For the text-containing cell, return its midpoint in [X, Y] coordinate format. 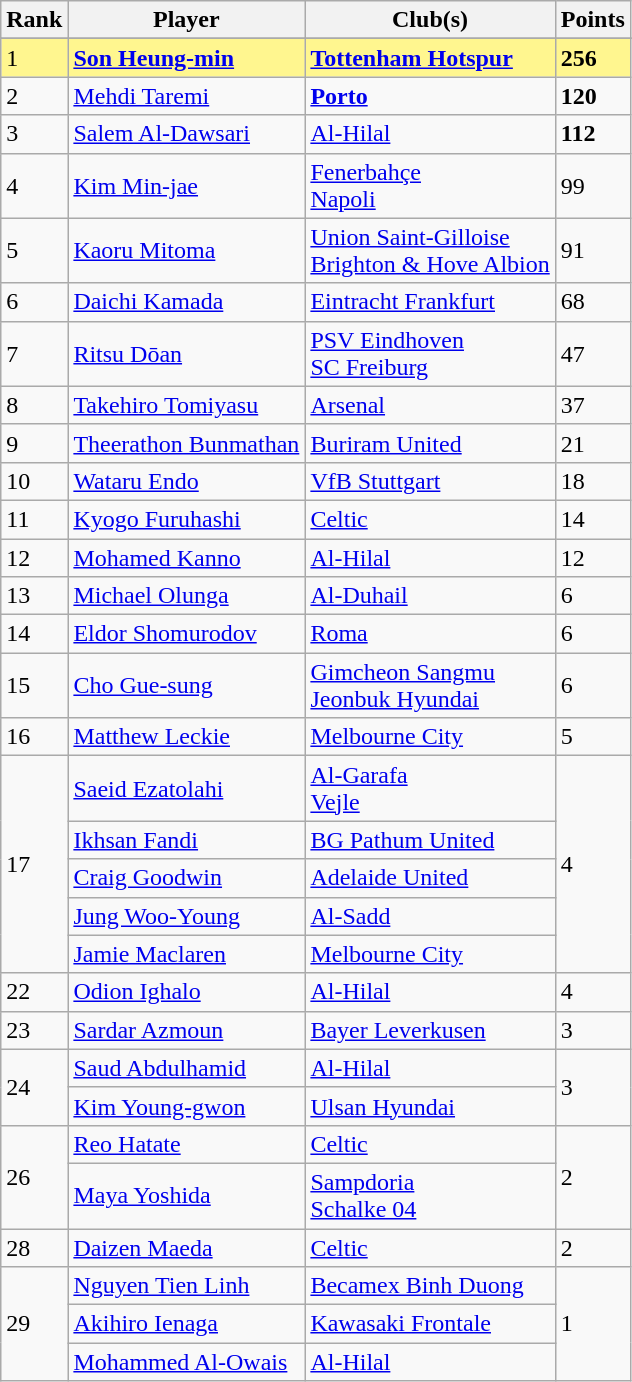
Union Saint-Gilloise Brighton & Hove Albion [430, 250]
Cho Gue-sung [186, 686]
Porto [430, 96]
Player [186, 20]
Michael Olunga [186, 596]
Kawasaki Frontale [430, 1324]
11 [34, 519]
Salem Al-Dawsari [186, 134]
17 [34, 864]
Craig Goodwin [186, 878]
37 [592, 405]
Sampdoria Schalke 04 [430, 1196]
99 [592, 186]
47 [592, 354]
8 [34, 405]
256 [592, 58]
PSV Eindhoven SC Freiburg [430, 354]
120 [592, 96]
Eintracht Frankfurt [430, 302]
Ritsu Dōan [186, 354]
68 [592, 302]
Son Heung-min [186, 58]
29 [34, 1324]
Jung Woo-Young [186, 916]
91 [592, 250]
Reo Hatate [186, 1144]
Adelaide United [430, 878]
Al-Garafa Vejle [430, 788]
Kim Min-jae [186, 186]
Takehiro Tomiyasu [186, 405]
Bayer Leverkusen [430, 1030]
Al-Sadd [430, 916]
Daichi Kamada [186, 302]
Club(s) [430, 20]
Mehdi Taremi [186, 96]
Tottenham Hotspur [430, 58]
Saeid Ezatolahi [186, 788]
Akihiro Ienaga [186, 1324]
Buriram United [430, 443]
Points [592, 20]
Ulsan Hyundai [430, 1106]
Ikhsan Fandi [186, 840]
26 [34, 1176]
Rank [34, 20]
Kyogo Furuhashi [186, 519]
Mohamed Kanno [186, 557]
10 [34, 481]
Odion Ighalo [186, 992]
28 [34, 1247]
Kaoru Mitoma [186, 250]
Kim Young-gwon [186, 1106]
Roma [430, 634]
Fenerbahçe Napoli [430, 186]
Sardar Azmoun [186, 1030]
Mohammed Al-Owais [186, 1362]
BG Pathum United [430, 840]
16 [34, 737]
Gimcheon Sangmu Jeonbuk Hyundai [430, 686]
Theerathon Bunmathan [186, 443]
9 [34, 443]
Wataru Endo [186, 481]
21 [592, 443]
Jamie Maclaren [186, 954]
24 [34, 1087]
Arsenal [430, 405]
23 [34, 1030]
Matthew Leckie [186, 737]
7 [34, 354]
13 [34, 596]
Maya Yoshida [186, 1196]
Saud Abdulhamid [186, 1068]
VfB Stuttgart [430, 481]
Daizen Maeda [186, 1247]
Al-Duhail [430, 596]
112 [592, 134]
18 [592, 481]
Eldor Shomurodov [186, 634]
15 [34, 686]
22 [34, 992]
Becamex Binh Duong [430, 1286]
Nguyen Tien Linh [186, 1286]
